Provide the (X, Y) coordinate of the cell's center where the given text is located.  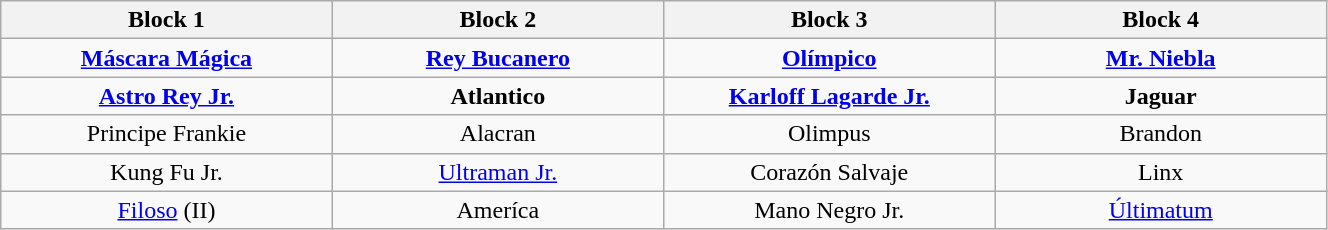
Rey Bucanero (498, 58)
Jaguar (1160, 96)
Kung Fu Jr. (166, 172)
Astro Rey Jr. (166, 96)
Block 4 (1160, 20)
Linx (1160, 172)
Olimpus (830, 134)
Mr. Niebla (1160, 58)
Alacran (498, 134)
Block 2 (498, 20)
Ultraman Jr. (498, 172)
Brandon (1160, 134)
Ameríca (498, 210)
Principe Frankie (166, 134)
Block 1 (166, 20)
Mano Negro Jr. (830, 210)
Filoso (II) (166, 210)
Atlantico (498, 96)
Karloff Lagarde Jr. (830, 96)
Corazón Salvaje (830, 172)
Block 3 (830, 20)
Olímpico (830, 58)
Máscara Mágica (166, 58)
Últimatum (1160, 210)
